Output the [x, y] coordinate of the center of the cell containing the given text.  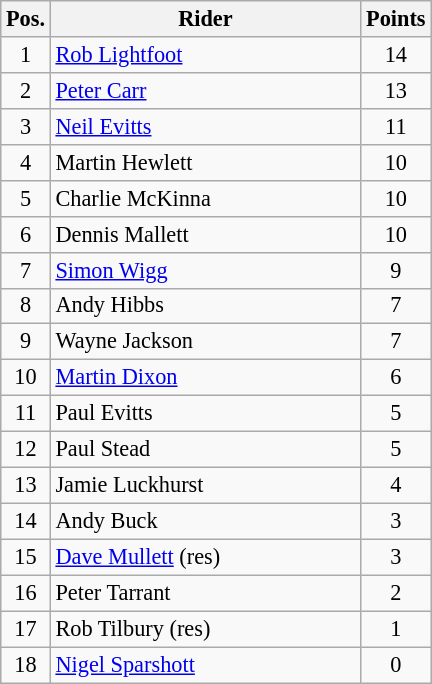
Paul Stead [205, 450]
Jamie Luckhurst [205, 485]
Rob Lightfoot [205, 55]
8 [26, 306]
Charlie McKinna [205, 198]
Peter Carr [205, 90]
16 [26, 593]
Points [396, 19]
Simon Wigg [205, 270]
12 [26, 450]
Paul Evitts [205, 414]
Martin Dixon [205, 378]
Rob Tilbury (res) [205, 629]
Martin Hewlett [205, 162]
18 [26, 665]
Rider [205, 19]
15 [26, 557]
Pos. [26, 19]
Neil Evitts [205, 126]
17 [26, 629]
Andy Hibbs [205, 306]
Dave Mullett (res) [205, 557]
0 [396, 665]
Peter Tarrant [205, 593]
Dennis Mallett [205, 234]
Wayne Jackson [205, 342]
Nigel Sparshott [205, 665]
Andy Buck [205, 521]
